Return (X, Y) of the center of cell containing provided text 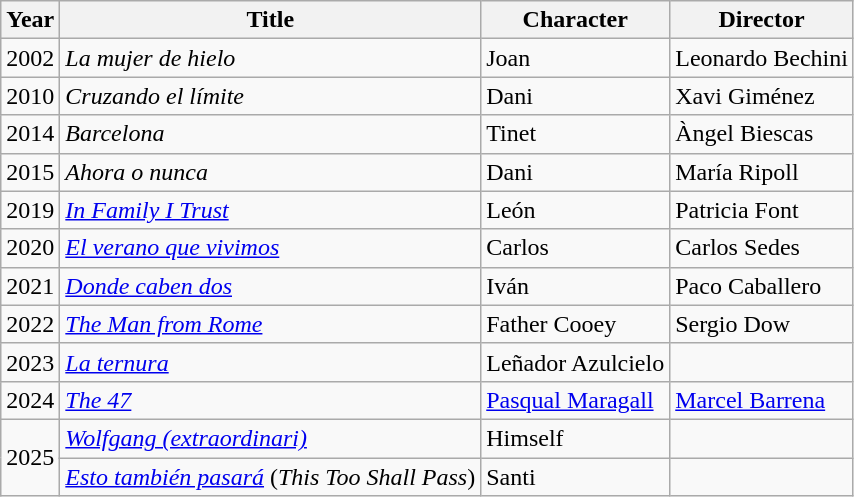
2023 (30, 362)
Director (762, 20)
Marcel Barrena (762, 400)
Paco Caballero (762, 286)
The 47 (270, 400)
2014 (30, 134)
Leñador Azulcielo (576, 362)
Carlos Sedes (762, 248)
Carlos (576, 248)
Xavi Giménez (762, 96)
Joan (576, 58)
La ternura (270, 362)
2024 (30, 400)
Iván (576, 286)
Santi (576, 477)
Tinet (576, 134)
2021 (30, 286)
Barcelona (270, 134)
Character (576, 20)
Patricia Font (762, 210)
Esto también pasará (This Too Shall Pass) (270, 477)
Sergio Dow (762, 324)
La mujer de hielo (270, 58)
Himself (576, 438)
Title (270, 20)
Wolfgang (extraordinari) (270, 438)
2019 (30, 210)
Cruzando el límite (270, 96)
2015 (30, 172)
Àngel Biescas (762, 134)
2022 (30, 324)
León (576, 210)
Year (30, 20)
El verano que vivimos (270, 248)
Father Cooey (576, 324)
Leonardo Bechini (762, 58)
Ahora o nunca (270, 172)
Pasqual Maragall (576, 400)
The Man from Rome (270, 324)
María Ripoll (762, 172)
2020 (30, 248)
2010 (30, 96)
In Family I Trust (270, 210)
2025 (30, 457)
2002 (30, 58)
Donde caben dos (270, 286)
